Pinpoint the cell where the given text exists, returning its [x, y] midpoint coordinate. 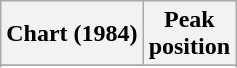
Peakposition [189, 34]
Chart (1984) [72, 34]
